Extract the [x, y] coordinate from the center of the cell holding the provided text.  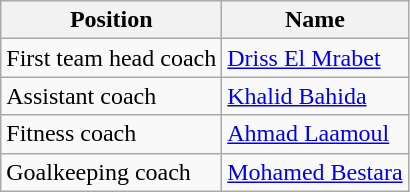
Name [315, 20]
Driss El Mrabet [315, 58]
First team head coach [112, 58]
Assistant coach [112, 96]
Ahmad Laamoul [315, 134]
Khalid Bahida [315, 96]
Position [112, 20]
Fitness coach [112, 134]
Goalkeeping coach [112, 172]
Mohamed Bestara [315, 172]
